Output the [x, y] coordinate of the center of the cell containing the given text.  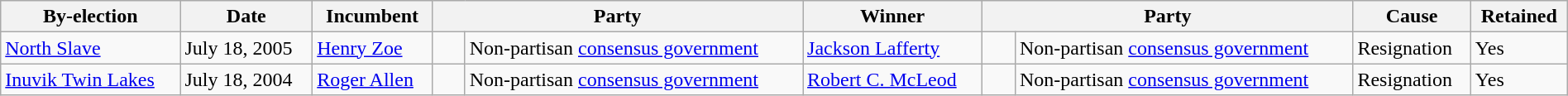
Retained [1518, 17]
Inuvik Twin Lakes [91, 79]
North Slave [91, 48]
Robert C. McLeod [893, 79]
Winner [893, 17]
By-election [91, 17]
Henry Zoe [372, 48]
Cause [1412, 17]
Roger Allen [372, 79]
July 18, 2004 [246, 79]
Jackson Lafferty [893, 48]
July 18, 2005 [246, 48]
Incumbent [372, 17]
Date [246, 17]
